Locate the cell with the specified text and output its (X, Y) center coordinate. 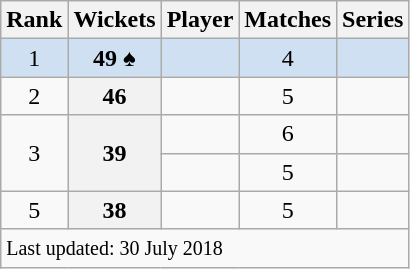
4 (288, 58)
49 ♠ (114, 58)
Series (373, 20)
Rank (34, 20)
Player (200, 20)
Wickets (114, 20)
46 (114, 96)
3 (34, 153)
39 (114, 153)
1 (34, 58)
38 (114, 210)
6 (288, 134)
2 (34, 96)
Matches (288, 20)
Last updated: 30 July 2018 (205, 248)
